Extract the (x, y) coordinate from the center of the cell holding the provided text.  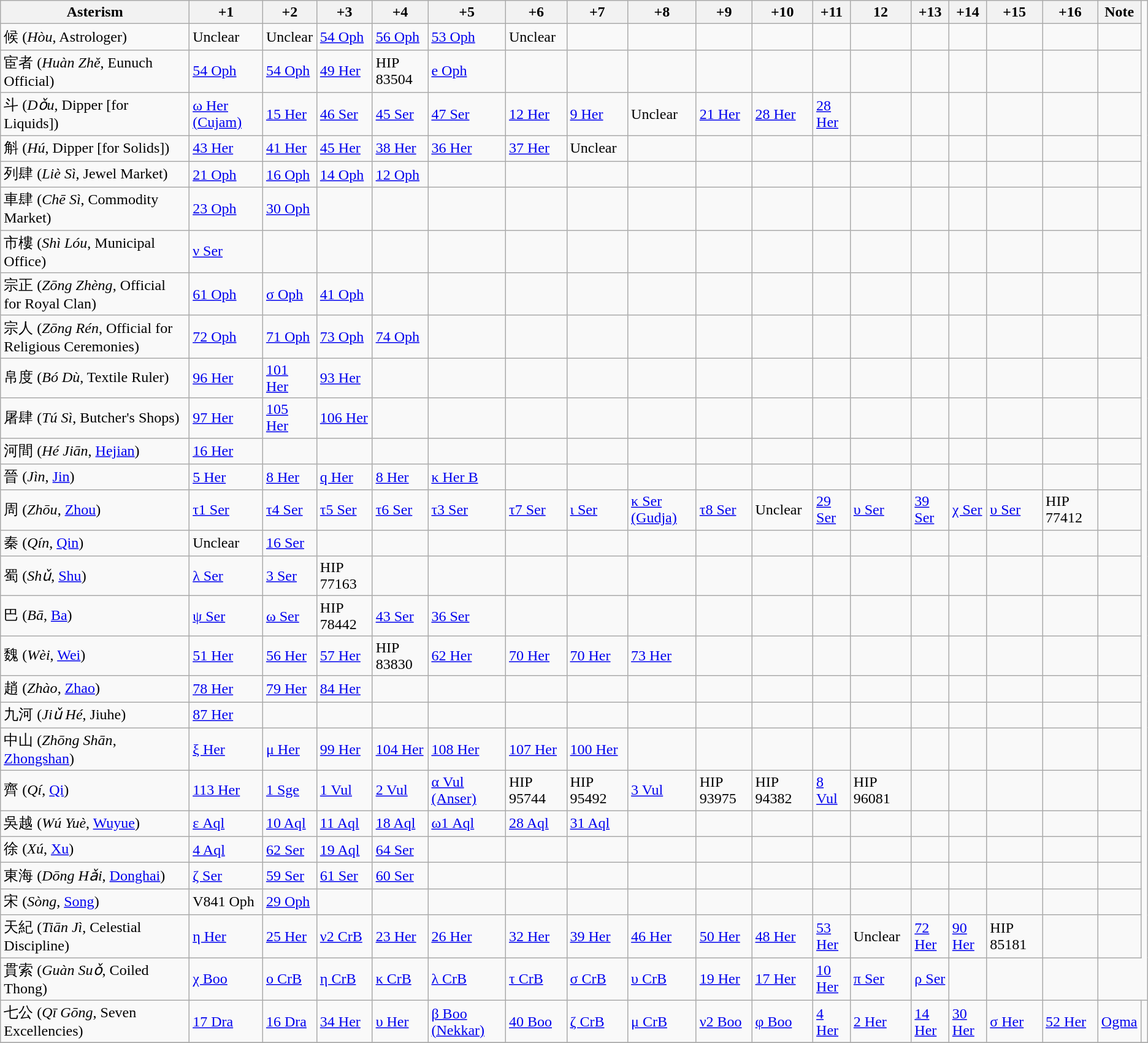
ρ Ser (930, 979)
1 Vul (345, 791)
97 Her (226, 418)
78 Her (226, 689)
10 Her (832, 979)
徐 (Xú, Xu) (95, 850)
48 Her (783, 936)
Ogma (1119, 1022)
19 Her (724, 979)
HIP 77163 (345, 576)
96 Her (226, 378)
90 Her (968, 936)
45 Her (345, 148)
HIP 94382 (783, 791)
104 Her (400, 749)
12 Her (536, 114)
21 Her (724, 114)
ε Aql (226, 824)
τ5 Ser (345, 510)
99 Her (345, 749)
39 Her (597, 936)
62 Ser (289, 850)
ω Her (Cujam) (226, 114)
χ Boo (226, 979)
q Her (345, 477)
101 Her (289, 378)
30 Oph (289, 209)
12 (881, 12)
ζ CrB (597, 1022)
候 (Hòu, Astrologer) (95, 37)
11 Aql (345, 824)
30 Her (968, 1022)
2 Vul (400, 791)
列肆 (Liè Sì, Jewel Market) (95, 174)
+1 (226, 12)
9 Her (597, 114)
64 Ser (400, 850)
晉 (Jìn, Jin) (95, 477)
84 Her (345, 689)
宋 (Sòng, Song) (95, 901)
50 Her (724, 936)
吳越 (Wú Yuè, Wuyue) (95, 824)
59 Ser (289, 876)
σ Oph (289, 294)
+8 (662, 12)
53 Oph (467, 37)
市樓 (Shì Lóu, Municipal Office) (95, 251)
τ6 Ser (400, 510)
χ Ser (968, 510)
4 Aql (226, 850)
τ7 Ser (536, 510)
73 Oph (345, 337)
ω Ser (289, 616)
ν2 Boo (724, 1022)
α Vul (Anser) (467, 791)
62 Her (467, 656)
HIP 85181 (1014, 936)
32 Her (536, 936)
15 Her (289, 114)
宗人 (Zōng Rén, Official for Religious Ceremonies) (95, 337)
2 Her (881, 1022)
+9 (724, 12)
40 Boo (536, 1022)
47 Ser (467, 114)
λ Ser (226, 576)
14 Oph (345, 174)
齊 (Qí, Qi) (95, 791)
κ Ser (Gudja) (662, 510)
μ Her (289, 749)
+15 (1014, 12)
14 Her (930, 1022)
+10 (783, 12)
37 Her (536, 148)
4 Her (832, 1022)
57 Her (345, 656)
1 Sge (289, 791)
π Ser (881, 979)
υ CrB (662, 979)
+6 (536, 12)
5 Her (226, 477)
+4 (400, 12)
26 Her (467, 936)
29 Ser (832, 510)
HIP 95492 (597, 791)
趙 (Zhào, Zhao) (95, 689)
魏 (Wèi, Wei) (95, 656)
10 Aql (289, 824)
46 Her (662, 936)
巴 (Bā, Ba) (95, 616)
105 Her (289, 418)
61 Oph (226, 294)
天紀 (Tiān Jì, Celestial Discipline) (95, 936)
106 Her (345, 418)
60 Ser (400, 876)
43 Her (226, 148)
宗正 (Zōng Zhèng, Official for Royal Clan) (95, 294)
+5 (467, 12)
東海 (Dōng Hǎi, Donghai) (95, 876)
周 (Zhōu, Zhou) (95, 510)
19 Aql (345, 850)
σ Her (1014, 1022)
帛度 (Bó Dù, Textile Ruler) (95, 378)
斗 (Dǒu, Dipper [for Liquids]) (95, 114)
93 Her (345, 378)
Note (1119, 12)
61 Ser (345, 876)
τ4 Ser (289, 510)
蜀 (Shǔ, Shu) (95, 576)
3 Ser (289, 576)
+3 (345, 12)
73 Her (662, 656)
τ CrB (536, 979)
η CrB (345, 979)
七公 (Qī Gōng, Seven Excellencies) (95, 1022)
κ Her B (467, 477)
31 Aql (597, 824)
貫索 (Guàn Suǒ, Coiled Thong) (95, 979)
λ CrB (467, 979)
36 Ser (467, 616)
23 Her (400, 936)
17 Her (783, 979)
53 Her (832, 936)
μ CrB (662, 1022)
HIP 78442 (345, 616)
κ CrB (400, 979)
71 Oph (289, 337)
108 Her (467, 749)
72 Oph (226, 337)
52 Her (1071, 1022)
17 Dra (226, 1022)
41 Her (289, 148)
34 Her (345, 1022)
β Boo (Nekkar) (467, 1022)
υ Her (400, 1022)
36 Her (467, 148)
τ8 Ser (724, 510)
車肆 (Chē Sì, Commodity Market) (95, 209)
ω1 Aql (467, 824)
113 Her (226, 791)
+2 (289, 12)
45 Ser (400, 114)
56 Oph (400, 37)
43 Ser (400, 616)
16 Dra (289, 1022)
49 Her (345, 71)
河間 (Hé Jiān, Hejian) (95, 451)
HIP 83504 (400, 71)
18 Aql (400, 824)
九河 (Jiǔ Hé, Jiuhe) (95, 715)
φ Boo (783, 1022)
74 Oph (400, 337)
16 Her (226, 451)
41 Oph (345, 294)
ψ Ser (226, 616)
HIP 95744 (536, 791)
屠肆 (Tú Sì, Butcher's Shops) (95, 418)
斛 (Hú, Dipper [for Solids]) (95, 148)
3 Vul (662, 791)
τ1 Ser (226, 510)
HIP 77412 (1071, 510)
8 Vul (832, 791)
39 Ser (930, 510)
ι Ser (597, 510)
ξ Her (226, 749)
η Her (226, 936)
16 Ser (289, 543)
21 Oph (226, 174)
29 Oph (289, 901)
23 Oph (226, 209)
ν Ser (226, 251)
V841 Oph (226, 901)
+14 (968, 12)
+13 (930, 12)
72 Her (930, 936)
+16 (1071, 12)
28 Aql (536, 824)
79 Her (289, 689)
12 Oph (400, 174)
16 Oph (289, 174)
100 Her (597, 749)
25 Her (289, 936)
ν2 CrB (345, 936)
秦 (Qín, Qin) (95, 543)
+11 (832, 12)
46 Ser (345, 114)
e Oph (467, 71)
Asterism (95, 12)
ο CrB (289, 979)
+7 (597, 12)
中山 (Zhōng Shān, Zhongshan) (95, 749)
56 Her (289, 656)
σ CrB (597, 979)
38 Her (400, 148)
ζ Ser (226, 876)
51 Her (226, 656)
宦者 (Huàn Zhě, Eunuch Official) (95, 71)
HIP 93975 (724, 791)
87 Her (226, 715)
HIP 83830 (400, 656)
107 Her (536, 749)
τ3 Ser (467, 510)
HIP 96081 (881, 791)
